Pinpoint the cell where the given text exists, returning its [X, Y] midpoint coordinate. 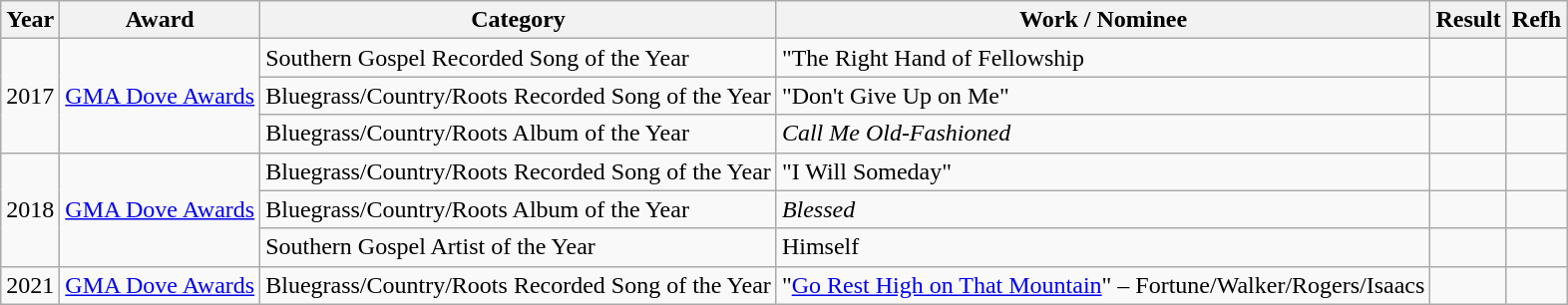
Call Me Old-Fashioned [1103, 134]
Southern Gospel Artist of the Year [519, 247]
"Don't Give Up on Me" [1103, 96]
Work / Nominee [1103, 20]
Southern Gospel Recorded Song of the Year [519, 58]
"Go Rest High on That Mountain" – Fortune/Walker/Rogers/Isaacs [1103, 285]
Blessed [1103, 209]
Year [30, 20]
Award [160, 20]
Refh [1536, 20]
"I Will Someday" [1103, 171]
2018 [30, 209]
"The Right Hand of Fellowship [1103, 58]
Result [1468, 20]
Himself [1103, 247]
2021 [30, 285]
2017 [30, 96]
Category [519, 20]
